For the text-containing cell, return its midpoint in [X, Y] coordinate format. 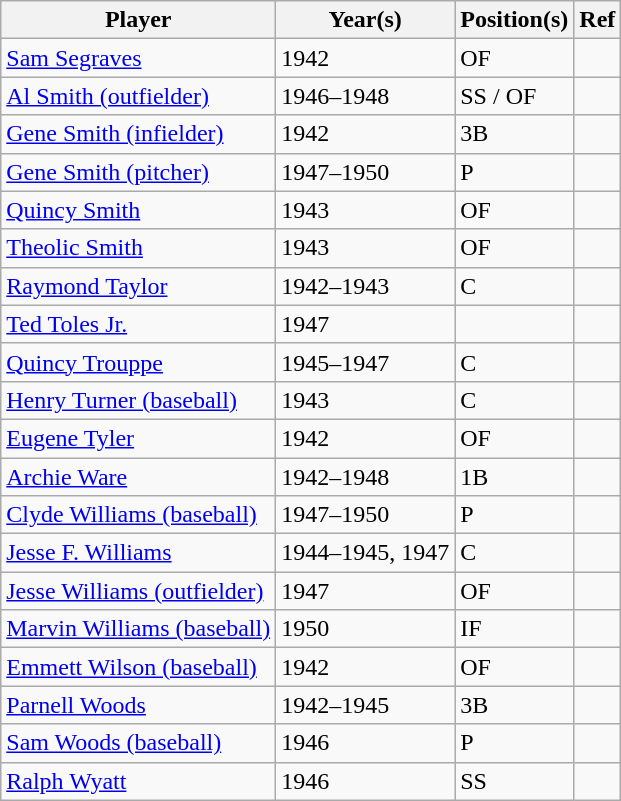
Clyde Williams (baseball) [138, 515]
Parnell Woods [138, 705]
Quincy Smith [138, 210]
SS / OF [514, 96]
Archie Ware [138, 477]
1950 [366, 629]
Player [138, 20]
1945–1947 [366, 362]
Raymond Taylor [138, 286]
Jesse F. Williams [138, 553]
Sam Woods (baseball) [138, 743]
1942–1943 [366, 286]
Theolic Smith [138, 248]
Gene Smith (pitcher) [138, 172]
1946–1948 [366, 96]
Quincy Trouppe [138, 362]
1942–1945 [366, 705]
Ted Toles Jr. [138, 324]
1B [514, 477]
Emmett Wilson (baseball) [138, 667]
Marvin Williams (baseball) [138, 629]
IF [514, 629]
Year(s) [366, 20]
Sam Segraves [138, 58]
Al Smith (outfielder) [138, 96]
Position(s) [514, 20]
Eugene Tyler [138, 438]
Gene Smith (infielder) [138, 134]
Ref [598, 20]
Jesse Williams (outfielder) [138, 591]
Henry Turner (baseball) [138, 400]
1942–1948 [366, 477]
SS [514, 781]
Ralph Wyatt [138, 781]
1944–1945, 1947 [366, 553]
